Scan for the cell matching the given text and deliver its [X, Y] coordinate at center. 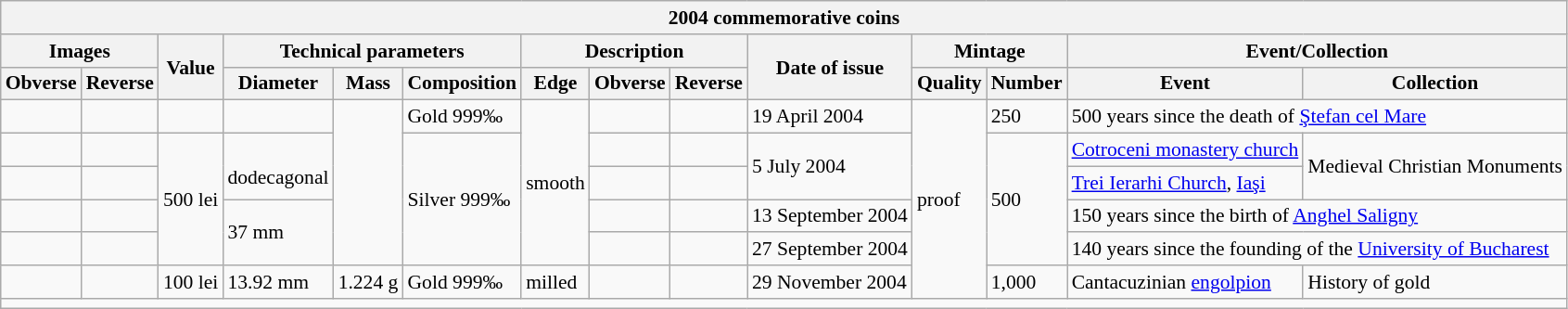
100 lei [191, 282]
140 years since the founding of the University of Bucharest [1317, 250]
Images [80, 51]
500 years since the death of Ştefan cel Mare [1317, 117]
Technical parameters [372, 51]
19 April 2004 [830, 117]
Medieval Christian Monuments [1435, 167]
Number [1027, 84]
Collection [1435, 84]
500 lei [191, 200]
13.92 mm [278, 282]
Cantacuzinian engolpion [1185, 282]
Date of issue [830, 67]
milled [555, 282]
29 November 2004 [830, 282]
5 July 2004 [830, 167]
Silver 999‰ [462, 200]
27 September 2004 [830, 250]
Value [191, 67]
Trei Ierarhi Church, Iaşi [1185, 183]
Description [634, 51]
13 September 2004 [830, 216]
dodecagonal [278, 167]
Mintage [990, 51]
Composition [462, 84]
Event [1185, 84]
Mass [369, 84]
Cotroceni monastery church [1185, 150]
smooth [555, 183]
2004 commemorative coins [784, 18]
proof [950, 200]
250 [1027, 117]
500 [1027, 200]
37 mm [278, 232]
Quality [950, 84]
History of gold [1435, 282]
1,000 [1027, 282]
Edge [555, 84]
150 years since the birth of Anghel Saligny [1317, 216]
Event/Collection [1317, 51]
Diameter [278, 84]
1.224 g [369, 282]
